Detect which cell encompasses the target text, then output its [x, y] center coordinate. 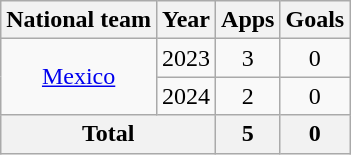
Year [186, 20]
5 [248, 134]
Goals [315, 20]
2024 [186, 96]
Mexico [79, 77]
3 [248, 58]
2 [248, 96]
Total [108, 134]
National team [79, 20]
Apps [248, 20]
2023 [186, 58]
